Identify which cell holds the provided text, then report its [x, y] central coordinate. 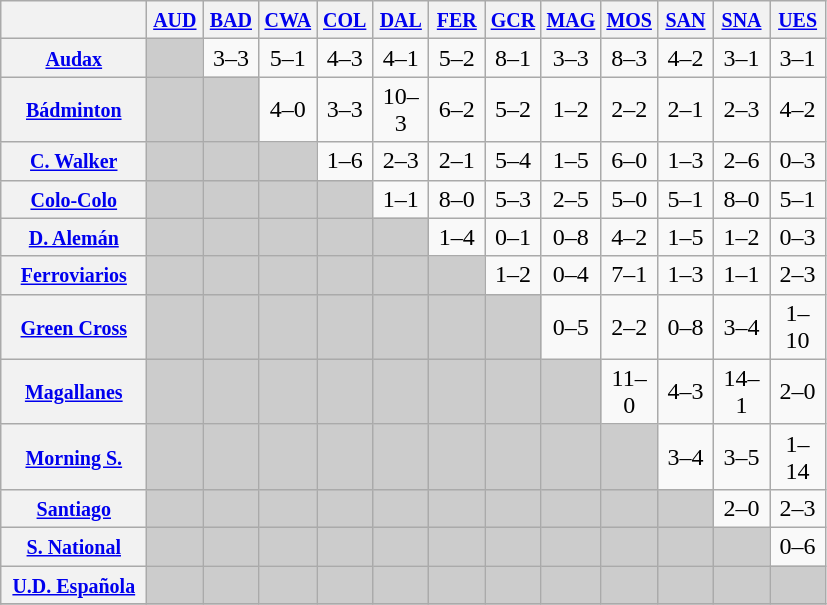
BAD [231, 20]
5–0 [630, 199]
1–10 [798, 326]
0–6 [798, 546]
Colo-Colo [74, 199]
1–14 [798, 456]
C. Walker [74, 161]
7–1 [630, 275]
11–0 [630, 392]
5–4 [513, 161]
Audax [74, 58]
Magallanes [74, 392]
U.D. Española [74, 585]
4–0 [288, 110]
0–1 [513, 237]
3–5 [742, 456]
6–2 [457, 110]
GCR [513, 20]
4–1 [401, 58]
D. Alemán [74, 237]
Ferroviarios [74, 275]
MAG [571, 20]
MOS [630, 20]
1–4 [457, 237]
8–1 [513, 58]
S. National [74, 546]
Santiago [74, 508]
DAL [401, 20]
AUD [175, 20]
SAN [685, 20]
FER [457, 20]
8–3 [630, 58]
10–3 [401, 110]
UES [798, 20]
2–5 [571, 199]
COL [345, 20]
Green Cross [74, 326]
CWA [288, 20]
6–0 [630, 161]
0–5 [571, 326]
5–3 [513, 199]
SNA [742, 20]
0–4 [571, 275]
1–6 [345, 161]
Bádminton [74, 110]
2–6 [742, 161]
Morning S. [74, 456]
14–1 [742, 392]
